Extract the (x, y) coordinate from the center of the cell holding the provided text.  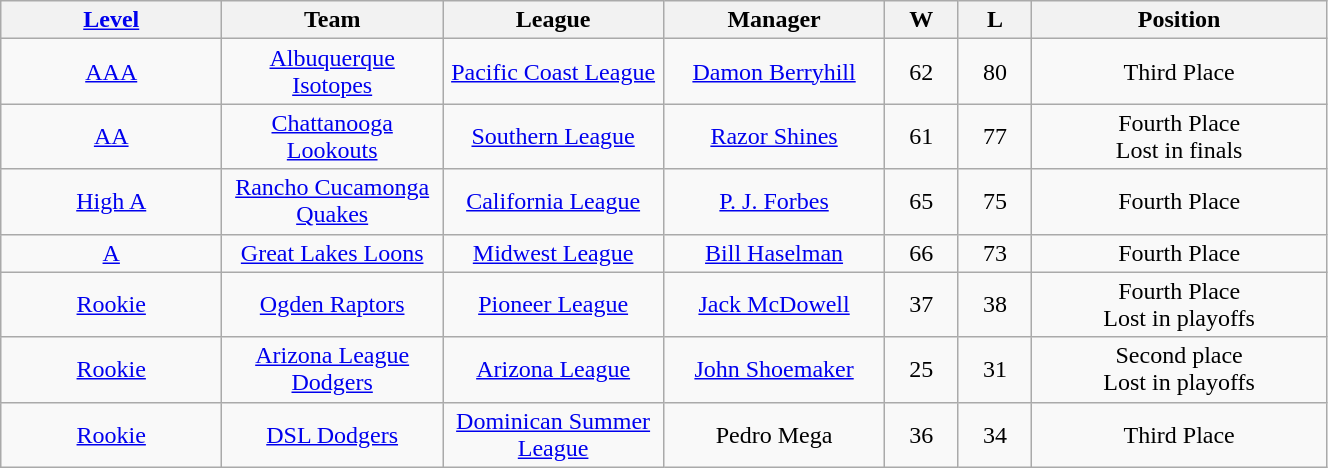
Pioneer League (554, 304)
Fourth PlaceLost in finals (1180, 136)
25 (922, 370)
Great Lakes Loons (332, 253)
Midwest League (554, 253)
P. J. Forbes (774, 202)
Second placeLost in playoffs (1180, 370)
Position (1180, 20)
Rancho Cucamonga Quakes (332, 202)
80 (995, 72)
Ogden Raptors (332, 304)
73 (995, 253)
Arizona League Dodgers (332, 370)
61 (922, 136)
Level (112, 20)
High A (112, 202)
L (995, 20)
31 (995, 370)
Albuquerque Isotopes (332, 72)
Razor Shines (774, 136)
Team (332, 20)
Chattanooga Lookouts (332, 136)
Arizona League (554, 370)
Pedro Mega (774, 434)
66 (922, 253)
A (112, 253)
DSL Dodgers (332, 434)
League (554, 20)
36 (922, 434)
AA (112, 136)
34 (995, 434)
Bill Haselman (774, 253)
Jack McDowell (774, 304)
Southern League (554, 136)
65 (922, 202)
62 (922, 72)
38 (995, 304)
John Shoemaker (774, 370)
W (922, 20)
Fourth Place Lost in playoffs (1180, 304)
California League (554, 202)
Dominican Summer League (554, 434)
75 (995, 202)
37 (922, 304)
AAA (112, 72)
77 (995, 136)
Pacific Coast League (554, 72)
Manager (774, 20)
Damon Berryhill (774, 72)
